Output the (X, Y) coordinate of the center of the cell containing the given text.  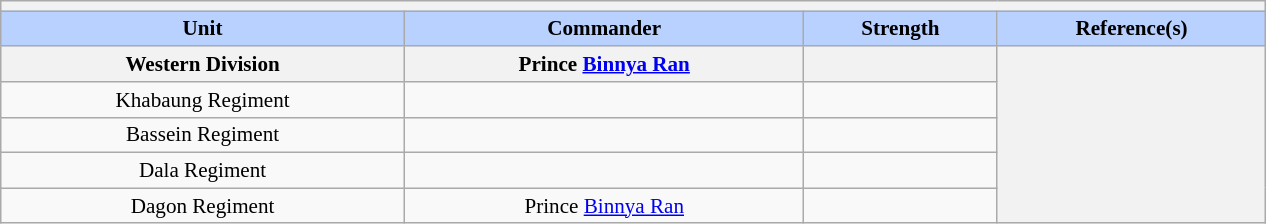
Strength (900, 28)
Western Division (202, 64)
Reference(s) (1132, 28)
Unit (202, 28)
Khabaung Regiment (202, 100)
Bassein Regiment (202, 134)
Dagon Regiment (202, 206)
Dala Regiment (202, 170)
Commander (604, 28)
